Identify which cell holds the provided text, then report its (x, y) central coordinate. 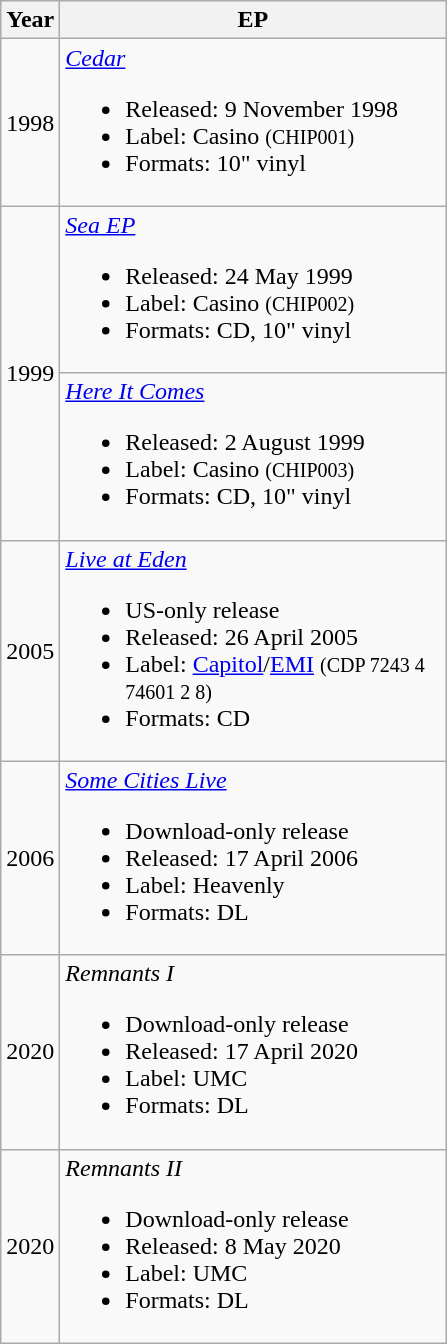
Some Cities LiveDownload-only releaseReleased: 17 April 2006Label: HeavenlyFormats: DL (253, 858)
2005 (30, 650)
EP (253, 20)
Remnants IIDownload-only releaseReleased: 8 May 2020Label: UMCFormats: DL (253, 1246)
Live at EdenUS-only releaseReleased: 26 April 2005Label: Capitol/EMI (CDP 7243 4 74601 2 8)Formats: CD (253, 650)
Year (30, 20)
2006 (30, 858)
1998 (30, 122)
1999 (30, 373)
CedarReleased: 9 November 1998Label: Casino (CHIP001)Formats: 10" vinyl (253, 122)
Here It ComesReleased: 2 August 1999Label: Casino (CHIP003)Formats: CD, 10" vinyl (253, 456)
Sea EPReleased: 24 May 1999Label: Casino (CHIP002)Formats: CD, 10" vinyl (253, 290)
Remnants IDownload-only releaseReleased: 17 April 2020Label: UMCFormats: DL (253, 1052)
